Provide the [X, Y] coordinate of the cell's center where the given text is located.  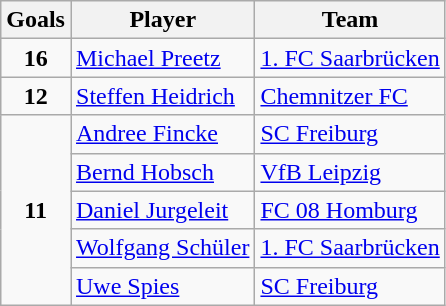
11 [36, 210]
FC 08 Homburg [350, 210]
Michael Preetz [162, 58]
Daniel Jurgeleit [162, 210]
Wolfgang Schüler [162, 248]
Andree Fincke [162, 134]
Goals [36, 20]
12 [36, 96]
Chemnitzer FC [350, 96]
Player [162, 20]
Steffen Heidrich [162, 96]
VfB Leipzig [350, 172]
Team [350, 20]
Bernd Hobsch [162, 172]
Uwe Spies [162, 286]
16 [36, 58]
